Capture the cell that displays the provided text and extract its [x, y] central coordinate. 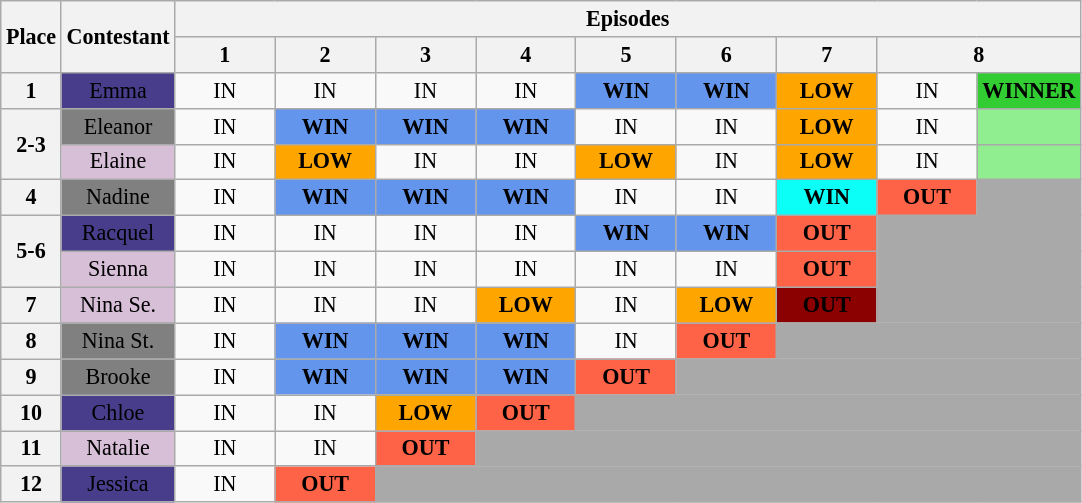
2 [325, 54]
3 [425, 54]
WINNER [1029, 90]
Natalie [118, 448]
5-6 [32, 251]
Nina St. [118, 341]
2-3 [32, 144]
Sienna [118, 269]
11 [32, 448]
Episodes [628, 18]
Brooke [118, 377]
5 [626, 54]
Elaine [118, 162]
6 [726, 54]
Place [32, 36]
Contestant [118, 36]
Chloe [118, 412]
Jessica [118, 484]
Nadine [118, 198]
Nina Se. [118, 305]
12 [32, 484]
Eleanor [118, 126]
Emma [118, 90]
9 [32, 377]
10 [32, 412]
Racquel [118, 233]
